From the cell containing the given text, extract its center point as [x, y] coordinate. 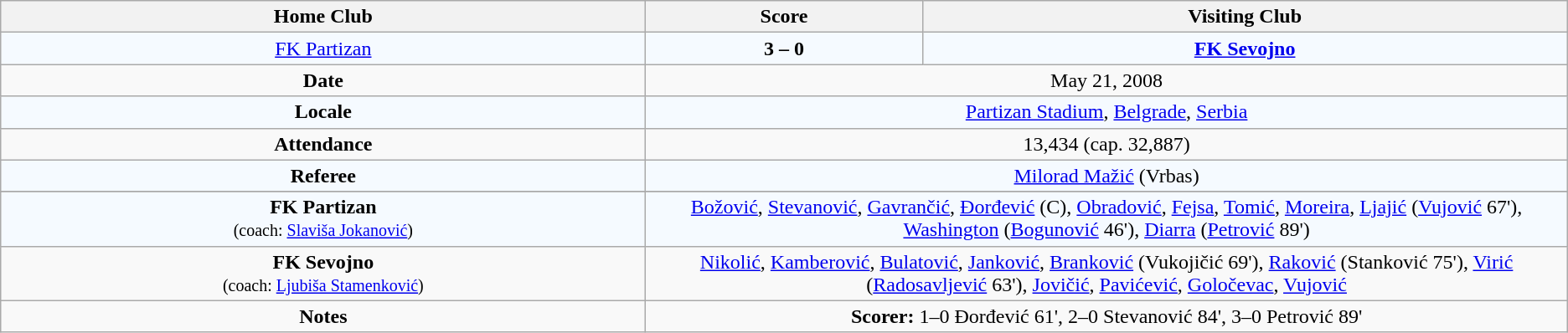
Milorad Mažić (Vrbas) [1106, 176]
FK Partizan [323, 49]
FK Sevojno [1245, 49]
Date [323, 80]
FK Sevojno(coach: Ljubiša Stamenković) [323, 273]
Partizan Stadium, Belgrade, Serbia [1106, 112]
FK Partizan(coach: Slaviša Jokanović) [323, 219]
Locale [323, 112]
Referee [323, 176]
Home Club [323, 17]
Scorer: 1–0 Đorđević 61', 2–0 Stevanović 84', 3–0 Petrović 89' [1106, 316]
13,434 (cap. 32,887) [1106, 144]
Score [784, 17]
Visiting Club [1245, 17]
Attendance [323, 144]
May 21, 2008 [1106, 80]
3 – 0 [784, 49]
Notes [323, 316]
